From the cell containing the given text, extract its center point as (x, y) coordinate. 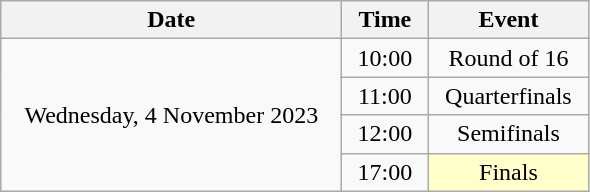
Semifinals (508, 134)
Finals (508, 172)
Quarterfinals (508, 96)
12:00 (385, 134)
Round of 16 (508, 58)
11:00 (385, 96)
Wednesday, 4 November 2023 (172, 115)
Date (172, 20)
10:00 (385, 58)
Time (385, 20)
17:00 (385, 172)
Event (508, 20)
